Provide the (X, Y) coordinate of the cell's center where the given text is located.  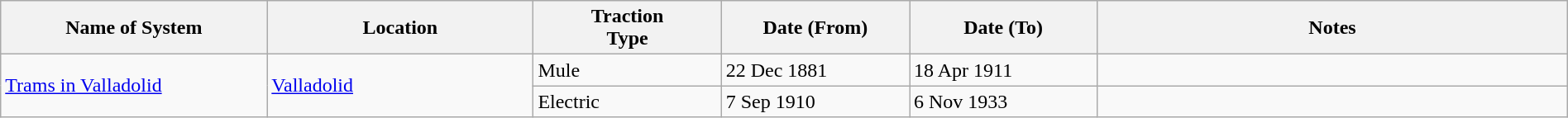
TractionType (627, 28)
Name of System (134, 28)
Location (400, 28)
22 Dec 1881 (815, 70)
Date (From) (815, 28)
Mule (627, 70)
Electric (627, 101)
18 Apr 1911 (1004, 70)
Notes (1332, 28)
6 Nov 1933 (1004, 101)
Date (To) (1004, 28)
Valladolid (400, 86)
Trams in Valladolid (134, 86)
7 Sep 1910 (815, 101)
